Find where the given text appears and provide that cell's center as (X, Y) coordinate. 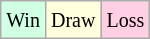
Loss (126, 20)
Draw (72, 20)
Win (24, 20)
